For the text-containing cell, return its midpoint in [x, y] coordinate format. 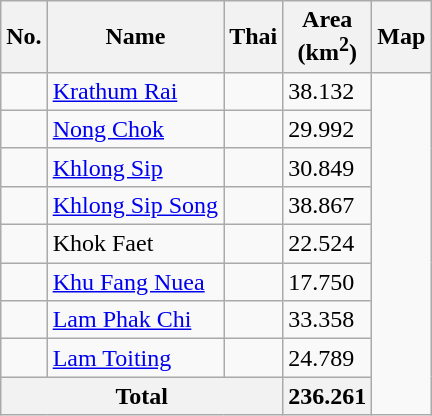
Total [142, 396]
No. [24, 37]
30.849 [328, 167]
38.132 [328, 91]
22.524 [328, 244]
17.750 [328, 282]
Krathum Rai [135, 91]
Thai [254, 37]
Lam Toiting [135, 358]
Name [135, 37]
Khok Faet [135, 244]
Nong Chok [135, 129]
Khlong Sip [135, 167]
Map [402, 37]
38.867 [328, 205]
Lam Phak Chi [135, 320]
29.992 [328, 129]
33.358 [328, 320]
Khlong Sip Song [135, 205]
24.789 [328, 358]
236.261 [328, 396]
Khu Fang Nuea [135, 282]
Area(km2) [328, 37]
